Find where the given text appears and provide that cell's center as [X, Y] coordinate. 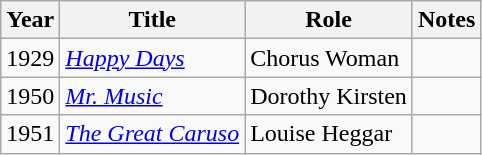
The Great Caruso [152, 134]
Title [152, 20]
Notes [446, 20]
Happy Days [152, 58]
1929 [30, 58]
1950 [30, 96]
Chorus Woman [329, 58]
1951 [30, 134]
Role [329, 20]
Louise Heggar [329, 134]
Dorothy Kirsten [329, 96]
Year [30, 20]
Mr. Music [152, 96]
